Identify which cell holds the provided text, then report its [x, y] central coordinate. 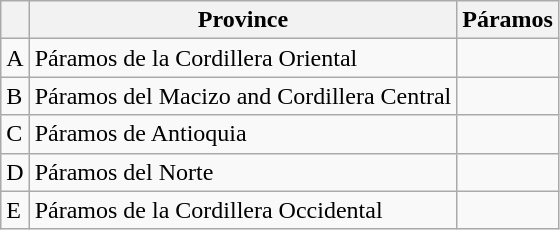
Páramos de la Cordillera Occidental [243, 210]
Páramos de Antioquia [243, 134]
A [15, 58]
E [15, 210]
C [15, 134]
Páramos [508, 20]
Páramos de la Cordillera Oriental [243, 58]
Province [243, 20]
D [15, 172]
Páramos del Macizo and Cordillera Central [243, 96]
Páramos del Norte [243, 172]
B [15, 96]
